For the text-containing cell, return its midpoint in [x, y] coordinate format. 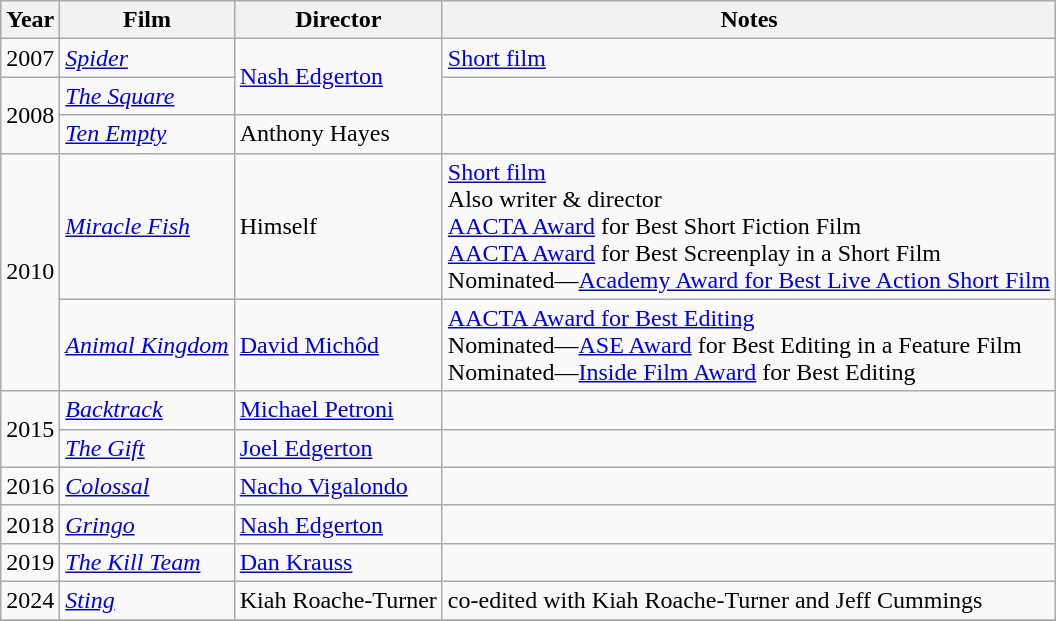
Director [338, 20]
2016 [30, 486]
Backtrack [147, 410]
Joel Edgerton [338, 448]
2018 [30, 524]
2015 [30, 429]
2008 [30, 115]
Short film [748, 58]
Michael Petroni [338, 410]
2024 [30, 600]
The Square [147, 96]
Year [30, 20]
The Kill Team [147, 562]
David Michôd [338, 345]
Miracle Fish [147, 226]
Notes [748, 20]
Anthony Hayes [338, 134]
2007 [30, 58]
co-edited with Kiah Roache-Turner and Jeff Cummings [748, 600]
Kiah Roache-Turner [338, 600]
AACTA Award for Best EditingNominated—ASE Award for Best Editing in a Feature FilmNominated—Inside Film Award for Best Editing [748, 345]
The Gift [147, 448]
Himself [338, 226]
Colossal [147, 486]
Film [147, 20]
Gringo [147, 524]
2010 [30, 272]
Sting [147, 600]
Nacho Vigalondo [338, 486]
Dan Krauss [338, 562]
Ten Empty [147, 134]
2019 [30, 562]
Spider [147, 58]
Animal Kingdom [147, 345]
